Detect which cell encompasses the target text, then output its [x, y] center coordinate. 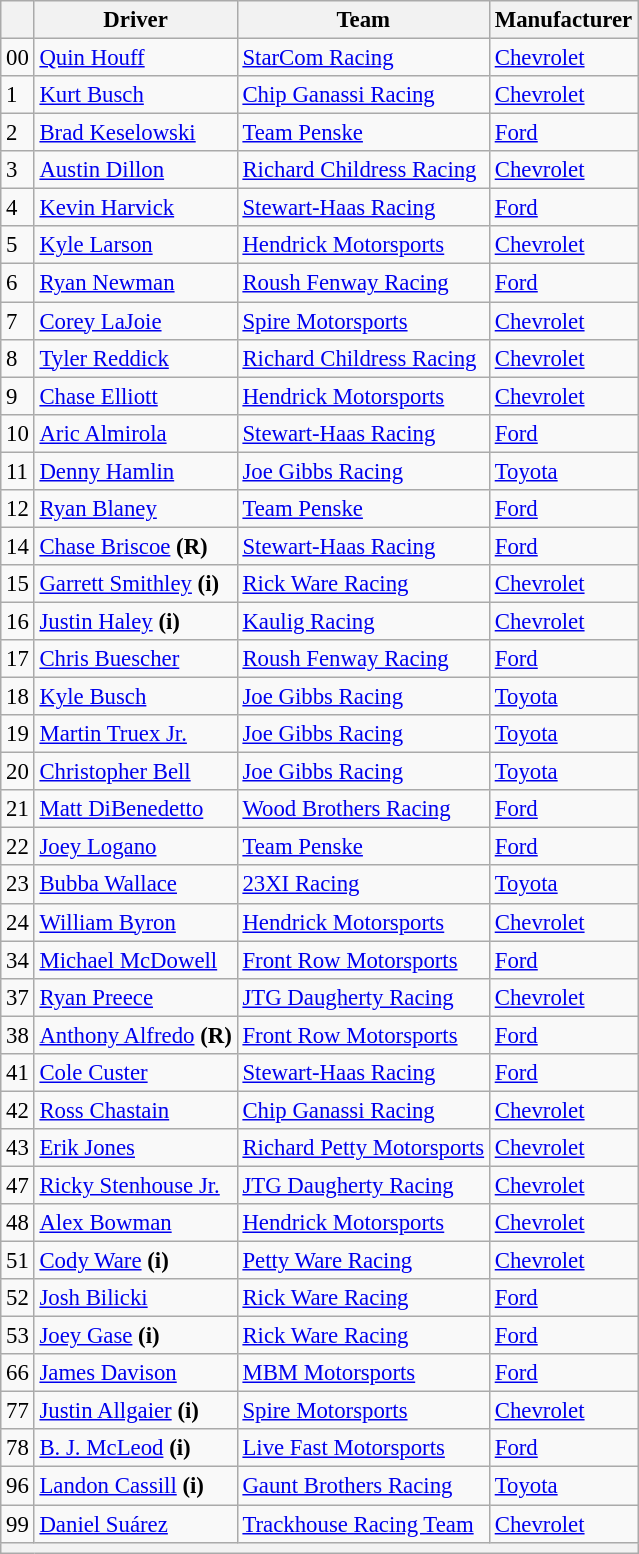
Live Fast Motorsports [363, 1449]
Ryan Newman [136, 283]
Trackhouse Racing Team [363, 1524]
53 [18, 1336]
22 [18, 847]
41 [18, 1073]
Driver [136, 20]
8 [18, 358]
Cody Ware (i) [136, 1261]
5 [18, 245]
William Byron [136, 922]
6 [18, 283]
Martin Truex Jr. [136, 734]
James Davison [136, 1373]
Richard Petty Motorsports [363, 1148]
Aric Almirola [136, 433]
MBM Motorsports [363, 1373]
4 [18, 208]
12 [18, 509]
Manufacturer [563, 20]
Alex Bowman [136, 1223]
23XI Racing [363, 885]
78 [18, 1449]
Kaulig Racing [363, 621]
Wood Brothers Racing [363, 809]
1 [18, 95]
StarCom Racing [363, 58]
66 [18, 1373]
Ryan Preece [136, 997]
19 [18, 734]
21 [18, 809]
Matt DiBenedetto [136, 809]
Kyle Larson [136, 245]
Cole Custer [136, 1073]
Gaunt Brothers Racing [363, 1486]
52 [18, 1298]
51 [18, 1261]
43 [18, 1148]
Joey Logano [136, 847]
23 [18, 885]
37 [18, 997]
11 [18, 471]
Daniel Suárez [136, 1524]
38 [18, 1035]
Denny Hamlin [136, 471]
Erik Jones [136, 1148]
34 [18, 960]
Team [363, 20]
Tyler Reddick [136, 358]
Brad Keselowski [136, 133]
Austin Dillon [136, 170]
Chase Elliott [136, 396]
16 [18, 621]
42 [18, 1110]
Ricky Stenhouse Jr. [136, 1185]
Chris Buescher [136, 659]
15 [18, 584]
14 [18, 546]
Ross Chastain [136, 1110]
Ryan Blaney [136, 509]
Corey LaJoie [136, 321]
2 [18, 133]
17 [18, 659]
Kyle Busch [136, 697]
Bubba Wallace [136, 885]
48 [18, 1223]
47 [18, 1185]
B. J. McLeod (i) [136, 1449]
7 [18, 321]
20 [18, 772]
3 [18, 170]
99 [18, 1524]
77 [18, 1411]
Chase Briscoe (R) [136, 546]
Josh Bilicki [136, 1298]
Michael McDowell [136, 960]
Landon Cassill (i) [136, 1486]
Garrett Smithley (i) [136, 584]
96 [18, 1486]
00 [18, 58]
Kevin Harvick [136, 208]
Kurt Busch [136, 95]
Joey Gase (i) [136, 1336]
Justin Allgaier (i) [136, 1411]
Christopher Bell [136, 772]
Quin Houff [136, 58]
24 [18, 922]
9 [18, 396]
18 [18, 697]
Justin Haley (i) [136, 621]
10 [18, 433]
Anthony Alfredo (R) [136, 1035]
Petty Ware Racing [363, 1261]
